Capture the cell that displays the provided text and extract its (X, Y) central coordinate. 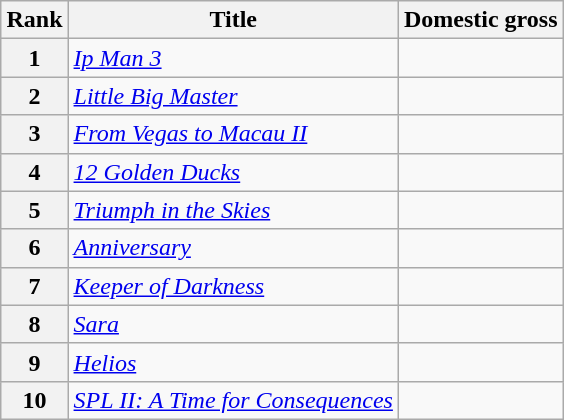
From Vegas to Macau II (233, 134)
Ip Man 3 (233, 58)
9 (34, 362)
2 (34, 96)
8 (34, 324)
Domestic gross (480, 20)
Keeper of Darkness (233, 286)
7 (34, 286)
5 (34, 210)
1 (34, 58)
4 (34, 172)
Rank (34, 20)
12 Golden Ducks (233, 172)
Sara (233, 324)
6 (34, 248)
Anniversary (233, 248)
Triumph in the Skies (233, 210)
10 (34, 400)
3 (34, 134)
SPL II: A Time for Consequences (233, 400)
Helios (233, 362)
Little Big Master (233, 96)
Title (233, 20)
